Return [x, y] of the center of cell containing provided text 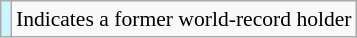
Indicates a former world-record holder [184, 19]
